Detect which cell encompasses the target text, then output its (X, Y) center coordinate. 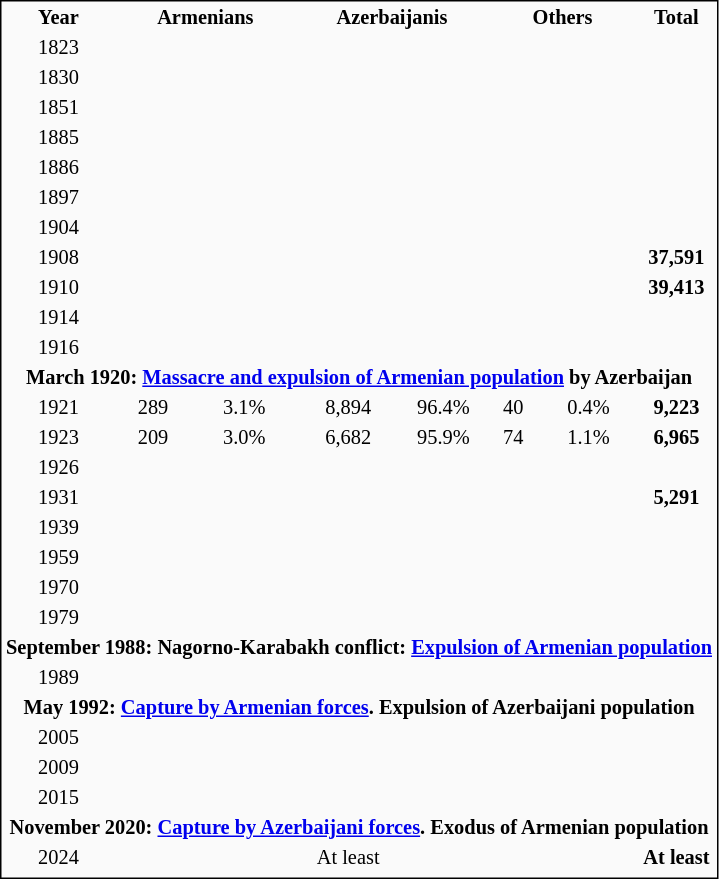
1916 (58, 348)
0.4% (588, 408)
1908 (58, 258)
5,291 (676, 498)
2009 (58, 768)
96.4% (444, 408)
1959 (58, 558)
289 (154, 408)
6,682 (348, 438)
95.9% (444, 438)
2015 (58, 798)
1886 (58, 168)
1926 (58, 468)
Azerbaijanis (392, 18)
September 1988: Nagorno-Karabakh conflict: Expulsion of Armenian population (358, 648)
1914 (58, 318)
1923 (58, 438)
1989 (58, 678)
Others (563, 18)
1921 (58, 408)
9,223 (676, 408)
1897 (58, 198)
1.1% (588, 438)
March 1920: Massacre and expulsion of Armenian population by Azerbaijan (358, 378)
3.1% (245, 408)
6,965 (676, 438)
209 (154, 438)
November 2020: Capture by Azerbaijani forces. Exodus of Armenian population (358, 828)
1970 (58, 588)
1910 (58, 288)
Total (676, 18)
39,413 (676, 288)
1885 (58, 138)
May 1992: Capture by Armenian forces. Expulsion of Azerbaijani population (358, 708)
1823 (58, 48)
2005 (58, 738)
2024 (58, 858)
37,591 (676, 258)
1904 (58, 228)
1851 (58, 108)
74 (514, 438)
8,894 (348, 408)
40 (514, 408)
3.0% (245, 438)
Armenians (206, 18)
Year (58, 18)
1939 (58, 528)
1979 (58, 618)
1931 (58, 498)
1830 (58, 78)
